For the text-containing cell, return its midpoint in (x, y) coordinate format. 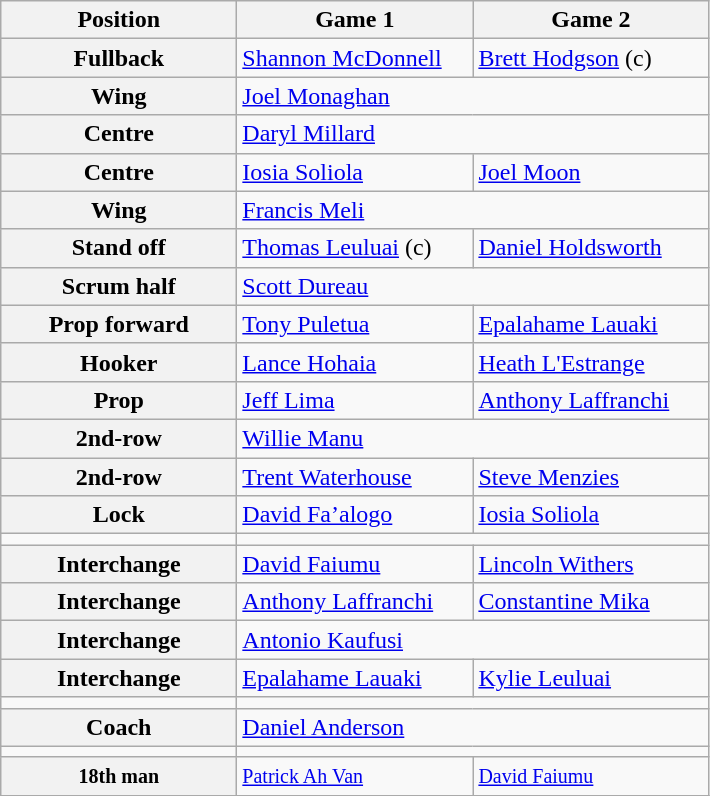
Daryl Millard (473, 134)
Kylie Leuluai (591, 678)
Coach (119, 727)
Lance Hohaia (355, 362)
Constantine Mika (591, 602)
Francis Meli (473, 210)
Scrum half (119, 286)
Scott Dureau (473, 286)
Trent Waterhouse (355, 477)
Heath L'Estrange (591, 362)
Shannon McDonnell (355, 58)
Joel Monaghan (473, 96)
Steve Menzies (591, 477)
Game 2 (591, 20)
Prop (119, 400)
David Fa’alogo (355, 515)
Daniel Anderson (473, 727)
Lincoln Withers (591, 564)
Stand off (119, 248)
Thomas Leuluai (c) (355, 248)
Prop forward (119, 324)
Antonio Kaufusi (473, 640)
Fullback (119, 58)
Brett Hodgson (c) (591, 58)
Hooker (119, 362)
Joel Moon (591, 172)
Game 1 (355, 20)
Willie Manu (473, 438)
Jeff Lima (355, 400)
Tony Puletua (355, 324)
Lock (119, 515)
Patrick Ah Van (355, 776)
Daniel Holdsworth (591, 248)
18th man (119, 776)
Position (119, 20)
